Detect which cell encompasses the target text, then output its (X, Y) center coordinate. 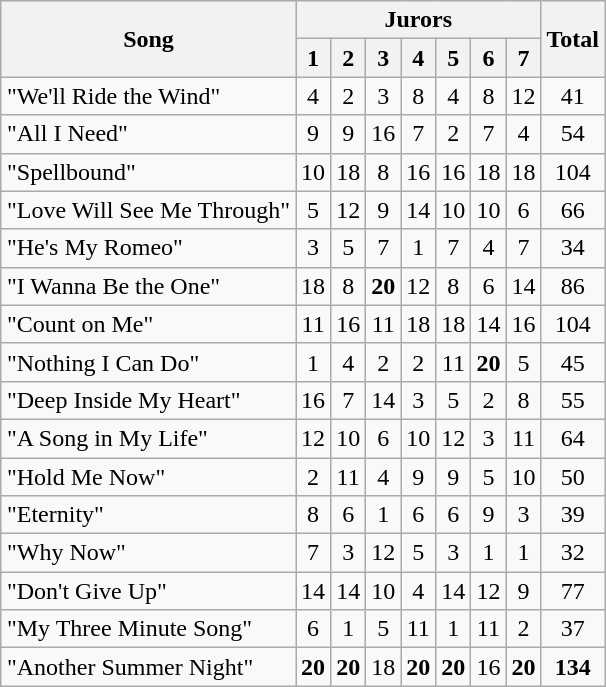
"Count on Me" (148, 324)
"Why Now" (148, 553)
45 (573, 362)
"Hold Me Now" (148, 477)
"He's My Romeo" (148, 248)
Total (573, 39)
"Spellbound" (148, 172)
77 (573, 591)
54 (573, 134)
34 (573, 248)
86 (573, 286)
"A Song in My Life" (148, 438)
134 (573, 667)
"We'll Ride the Wind" (148, 96)
55 (573, 400)
"Love Will See Me Through" (148, 210)
41 (573, 96)
39 (573, 515)
"All I Need" (148, 134)
"Eternity" (148, 515)
37 (573, 629)
"Another Summer Night" (148, 667)
66 (573, 210)
Jurors (418, 20)
64 (573, 438)
"My Three Minute Song" (148, 629)
"Don't Give Up" (148, 591)
"Nothing I Can Do" (148, 362)
"Deep Inside My Heart" (148, 400)
32 (573, 553)
Song (148, 39)
"I Wanna Be the One" (148, 286)
50 (573, 477)
